Identify which cell holds the provided text, then report its (x, y) central coordinate. 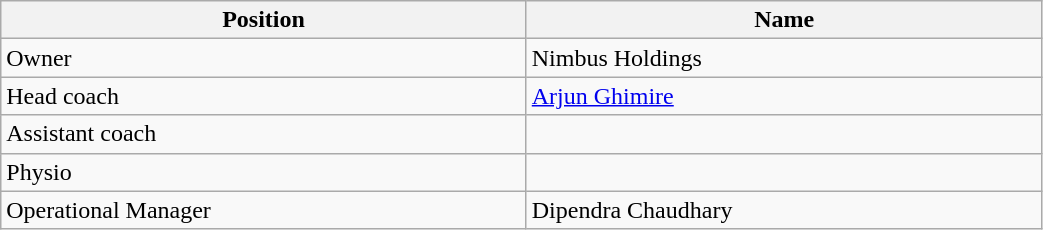
Owner (264, 58)
Name (784, 20)
Dipendra Chaudhary (784, 210)
Arjun Ghimire (784, 96)
Physio (264, 172)
Position (264, 20)
Nimbus Holdings (784, 58)
Operational Manager (264, 210)
Head coach (264, 96)
Assistant coach (264, 134)
